Return (X, Y) of the center of cell containing provided text 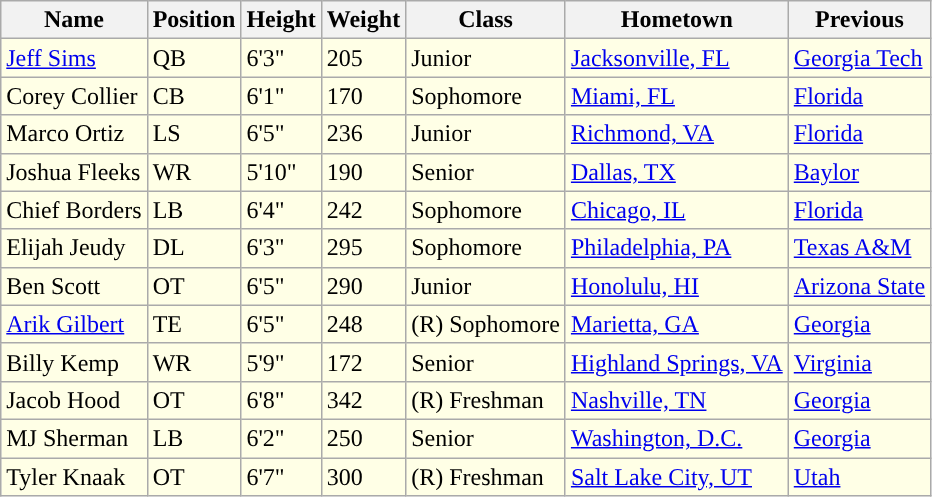
170 (363, 96)
Hometown (676, 20)
MJ Sherman (74, 438)
5'10" (281, 172)
Salt Lake City, UT (676, 477)
Chief Borders (74, 210)
Weight (363, 20)
290 (363, 286)
Highland Springs, VA (676, 362)
Virginia (859, 362)
Baylor (859, 172)
Texas A&M (859, 248)
248 (363, 324)
LS (194, 134)
5'9" (281, 362)
Corey Collier (74, 96)
6'7" (281, 477)
300 (363, 477)
190 (363, 172)
236 (363, 134)
Marietta, GA (676, 324)
DL (194, 248)
Arik Gilbert (74, 324)
Arizona State (859, 286)
172 (363, 362)
(R) Sophomore (486, 324)
295 (363, 248)
Jeff Sims (74, 58)
Philadelphia, PA (676, 248)
Joshua Fleeks (74, 172)
6'4" (281, 210)
CB (194, 96)
242 (363, 210)
Position (194, 20)
Richmond, VA (676, 134)
Nashville, TN (676, 400)
6'1" (281, 96)
Washington, D.C. (676, 438)
Utah (859, 477)
Ben Scott (74, 286)
Dallas, TX (676, 172)
Jacob Hood (74, 400)
TE (194, 324)
Class (486, 20)
Honolulu, HI (676, 286)
Miami, FL (676, 96)
6'2" (281, 438)
Billy Kemp (74, 362)
6'8" (281, 400)
Marco Ortiz (74, 134)
Chicago, IL (676, 210)
QB (194, 58)
250 (363, 438)
Georgia Tech (859, 58)
Height (281, 20)
Jacksonville, FL (676, 58)
342 (363, 400)
Name (74, 20)
Previous (859, 20)
Tyler Knaak (74, 477)
Elijah Jeudy (74, 248)
205 (363, 58)
